Pinpoint the cell where the given text exists, returning its (X, Y) midpoint coordinate. 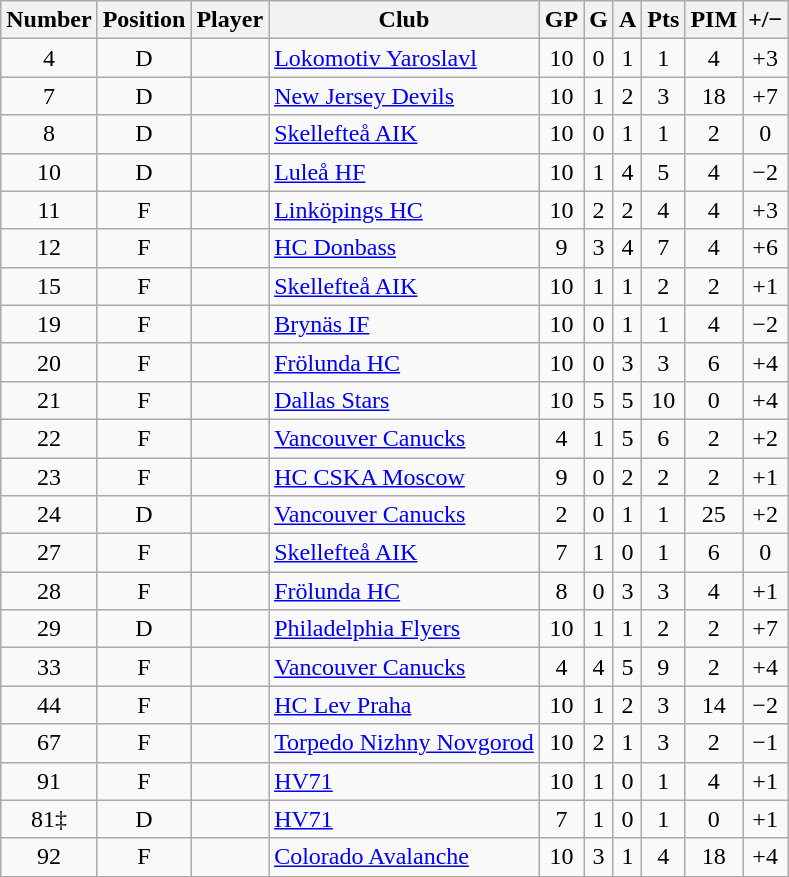
12 (49, 248)
Colorado Avalanche (404, 857)
A (627, 20)
HC Lev Praha (404, 705)
28 (49, 591)
14 (714, 705)
+/− (766, 20)
91 (49, 781)
15 (49, 286)
25 (714, 515)
HC CSKA Moscow (404, 477)
Linköpings HC (404, 210)
81‡ (49, 819)
44 (49, 705)
19 (49, 324)
+6 (766, 248)
Lokomotiv Yaroslavl (404, 58)
GP (561, 20)
27 (49, 553)
G (599, 20)
New Jersey Devils (404, 96)
Torpedo Nizhny Novgorod (404, 743)
23 (49, 477)
Player (230, 20)
Pts (664, 20)
PIM (714, 20)
−1 (766, 743)
92 (49, 857)
11 (49, 210)
Club (404, 20)
HC Donbass (404, 248)
22 (49, 438)
Dallas Stars (404, 400)
24 (49, 515)
21 (49, 400)
33 (49, 667)
67 (49, 743)
Brynäs IF (404, 324)
20 (49, 362)
29 (49, 629)
Number (49, 20)
Luleå HF (404, 172)
Position (144, 20)
Philadelphia Flyers (404, 629)
